Search for the cell housing the specified text and yield its [x, y] center coordinate. 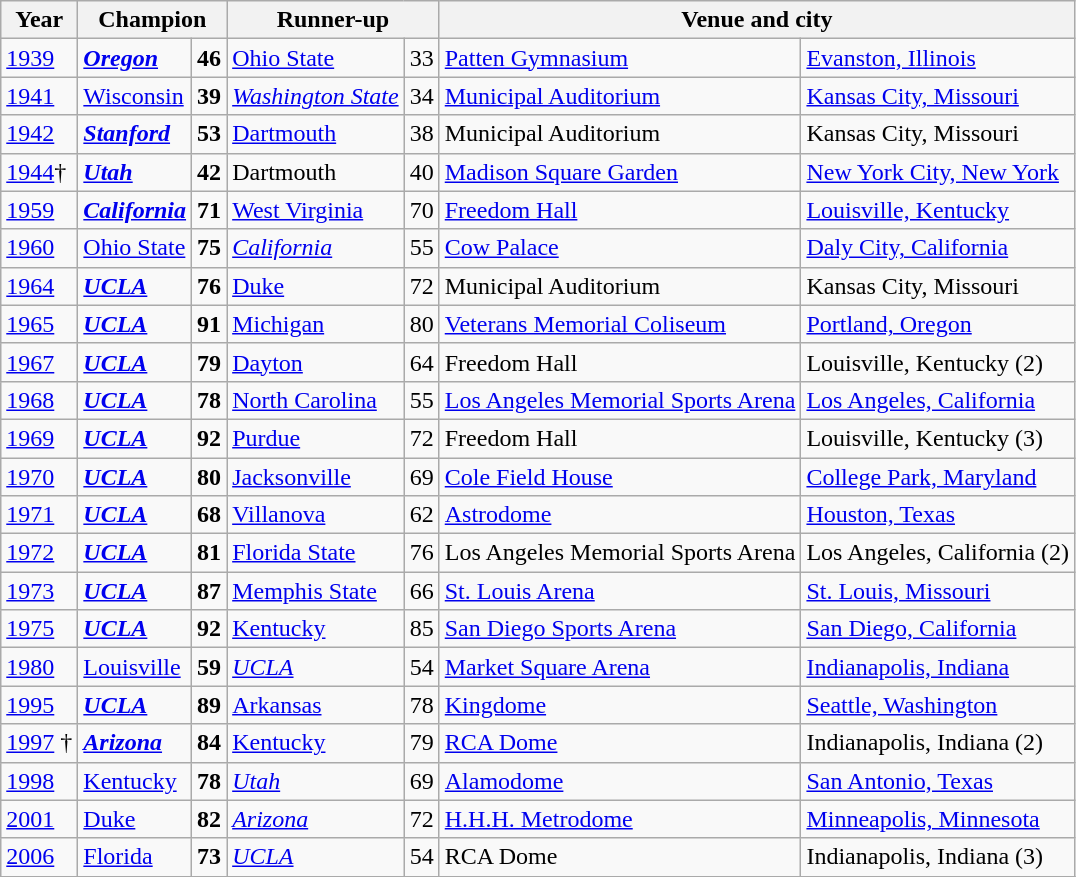
81 [210, 553]
85 [422, 629]
Purdue [316, 438]
Cole Field House [620, 477]
1964 [40, 286]
68 [210, 515]
North Carolina [316, 400]
Patten Gymnasium [620, 58]
75 [210, 248]
Seattle, Washington [938, 705]
Jacksonville [316, 477]
Kingdome [620, 705]
Los Angeles, California (2) [938, 553]
Indianapolis, Indiana (2) [938, 743]
Veterans Memorial Coliseum [620, 324]
Runner-up [334, 20]
Portland, Oregon [938, 324]
1972 [40, 553]
38 [422, 134]
Louisville [135, 667]
39 [210, 96]
1959 [40, 210]
Oregon [135, 58]
1967 [40, 362]
1975 [40, 629]
2006 [40, 857]
64 [422, 362]
Florida [135, 857]
H.H.H. Metrodome [620, 819]
1969 [40, 438]
Minneapolis, Minnesota [938, 819]
Indianapolis, Indiana [938, 667]
Los Angeles, California [938, 400]
33 [422, 58]
1971 [40, 515]
1995 [40, 705]
53 [210, 134]
42 [210, 172]
87 [210, 591]
Madison Square Garden [620, 172]
46 [210, 58]
1973 [40, 591]
1942 [40, 134]
1998 [40, 781]
New York City, New York [938, 172]
Memphis State [316, 591]
1980 [40, 667]
Wisconsin [135, 96]
82 [210, 819]
St. Louis, Missouri [938, 591]
College Park, Maryland [938, 477]
1997 † [40, 743]
St. Louis Arena [620, 591]
Stanford [135, 134]
62 [422, 515]
Astrodome [620, 515]
Venue and city [756, 20]
Houston, Texas [938, 515]
71 [210, 210]
Year [40, 20]
40 [422, 172]
Louisville, Kentucky (3) [938, 438]
1939 [40, 58]
Evanston, Illinois [938, 58]
34 [422, 96]
Dayton [316, 362]
1965 [40, 324]
59 [210, 667]
Market Square Arena [620, 667]
1968 [40, 400]
1960 [40, 248]
West Virginia [316, 210]
Washington State [316, 96]
2001 [40, 819]
Cow Palace [620, 248]
84 [210, 743]
Indianapolis, Indiana (3) [938, 857]
Michigan [316, 324]
1970 [40, 477]
Villanova [316, 515]
Alamodome [620, 781]
1944† [40, 172]
San Diego Sports Arena [620, 629]
73 [210, 857]
Louisville, Kentucky (2) [938, 362]
1941 [40, 96]
Champion [152, 20]
70 [422, 210]
Louisville, Kentucky [938, 210]
San Antonio, Texas [938, 781]
Daly City, California [938, 248]
91 [210, 324]
66 [422, 591]
Florida State [316, 553]
89 [210, 705]
San Diego, California [938, 629]
Arkansas [316, 705]
